Determine the (X, Y) coordinate at the center of the cell enclosing the given text.  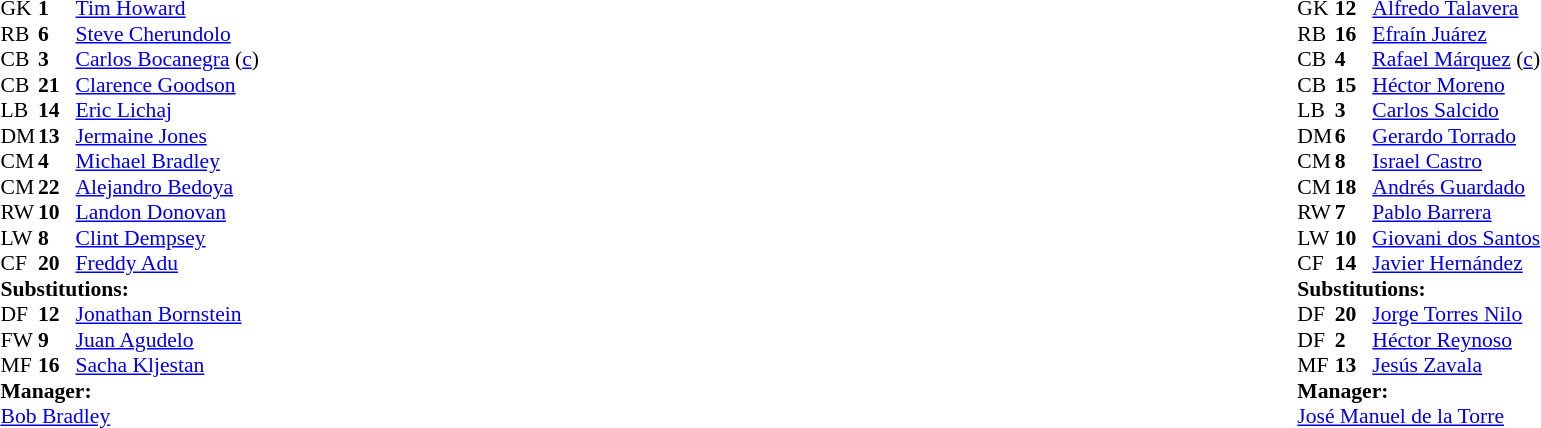
Héctor Moreno (1456, 85)
22 (57, 187)
Michael Bradley (168, 161)
Carlos Bocanegra (c) (168, 59)
Rafael Márquez (c) (1456, 59)
Jesús Zavala (1456, 365)
Pablo Barrera (1456, 213)
21 (57, 85)
Clint Dempsey (168, 238)
Carlos Salcido (1456, 111)
Freddy Adu (168, 263)
Efraín Juárez (1456, 34)
Eric Lichaj (168, 111)
Jonathan Bornstein (168, 315)
15 (1354, 85)
Landon Donovan (168, 213)
Steve Cherundolo (168, 34)
Alejandro Bedoya (168, 187)
Juan Agudelo (168, 340)
9 (57, 340)
2 (1354, 340)
18 (1354, 187)
Jorge Torres Nilo (1456, 315)
Israel Castro (1456, 161)
Andrés Guardado (1456, 187)
FW (19, 340)
Gerardo Torrado (1456, 136)
Javier Hernández (1456, 263)
Clarence Goodson (168, 85)
Jermaine Jones (168, 136)
Héctor Reynoso (1456, 340)
12 (57, 315)
7 (1354, 213)
Sacha Kljestan (168, 365)
Giovani dos Santos (1456, 238)
